Identify which cell holds the provided text, then report its [x, y] central coordinate. 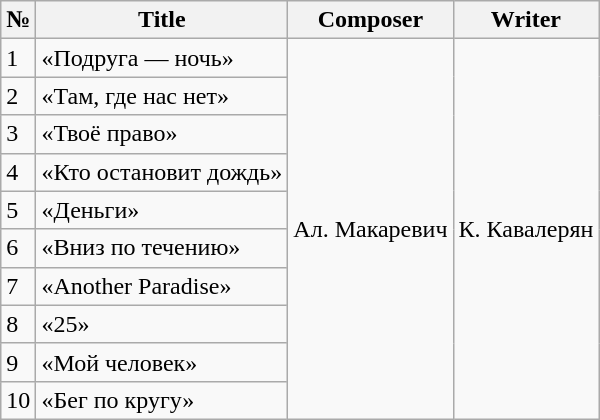
«Бег по кругу» [162, 400]
«Деньги» [162, 210]
«Вниз по течению» [162, 248]
«Another Paradise» [162, 286]
10 [18, 400]
К. Кавалерян [526, 230]
5 [18, 210]
«Там, где нас нет» [162, 96]
3 [18, 134]
«Мой человек» [162, 362]
6 [18, 248]
«Кто остановит дождь» [162, 172]
2 [18, 96]
1 [18, 58]
4 [18, 172]
7 [18, 286]
«Твоё право» [162, 134]
Composer [370, 20]
Writer [526, 20]
9 [18, 362]
8 [18, 324]
Title [162, 20]
«Подруга — ночь» [162, 58]
Ал. Макаревич [370, 230]
№ [18, 20]
«25» [162, 324]
